For the text-containing cell, return its midpoint in [x, y] coordinate format. 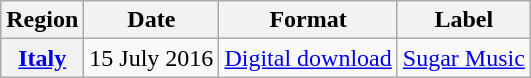
Italy [42, 58]
Date [152, 20]
Sugar Music [464, 58]
Region [42, 20]
Digital download [308, 58]
Format [308, 20]
Label [464, 20]
15 July 2016 [152, 58]
